Search for the cell housing the specified text and yield its [x, y] center coordinate. 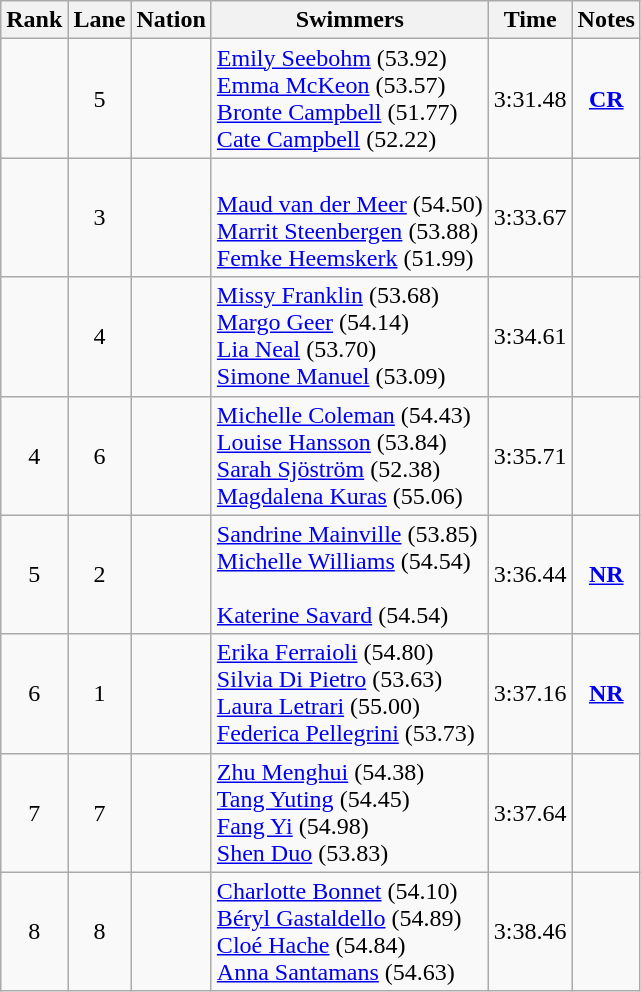
Time [530, 20]
Missy Franklin (53.68)Margo Geer (54.14)Lia Neal (53.70)Simone Manuel (53.09) [350, 336]
Rank [34, 20]
Erika Ferraioli (54.80)Silvia Di Pietro (53.63)Laura Letrari (55.00)Federica Pellegrini (53.73) [350, 694]
3:31.48 [530, 98]
Sandrine Mainville (53.85)Michelle Williams (54.54)Katerine Savard (54.54) [350, 574]
3:38.46 [530, 932]
Charlotte Bonnet (54.10)Béryl Gastaldello (54.89)Cloé Hache (54.84)Anna Santamans (54.63) [350, 932]
Lane [100, 20]
Nation [171, 20]
Notes [606, 20]
3:34.61 [530, 336]
Michelle Coleman (54.43)Louise Hansson (53.84)Sarah Sjöström (52.38)Magdalena Kuras (55.06) [350, 456]
CR [606, 98]
3:37.64 [530, 812]
Swimmers [350, 20]
Maud van der Meer (54.50)Marrit Steenbergen (53.88)Femke Heemskerk (51.99) [350, 218]
1 [100, 694]
2 [100, 574]
3:35.71 [530, 456]
3:36.44 [530, 574]
Zhu Menghui (54.38)Tang Yuting (54.45)Fang Yi (54.98)Shen Duo (53.83) [350, 812]
3 [100, 218]
3:37.16 [530, 694]
3:33.67 [530, 218]
Emily Seebohm (53.92)Emma McKeon (53.57)Bronte Campbell (51.77)Cate Campbell (52.22) [350, 98]
